Pinpoint the cell where the given text exists, returning its (x, y) midpoint coordinate. 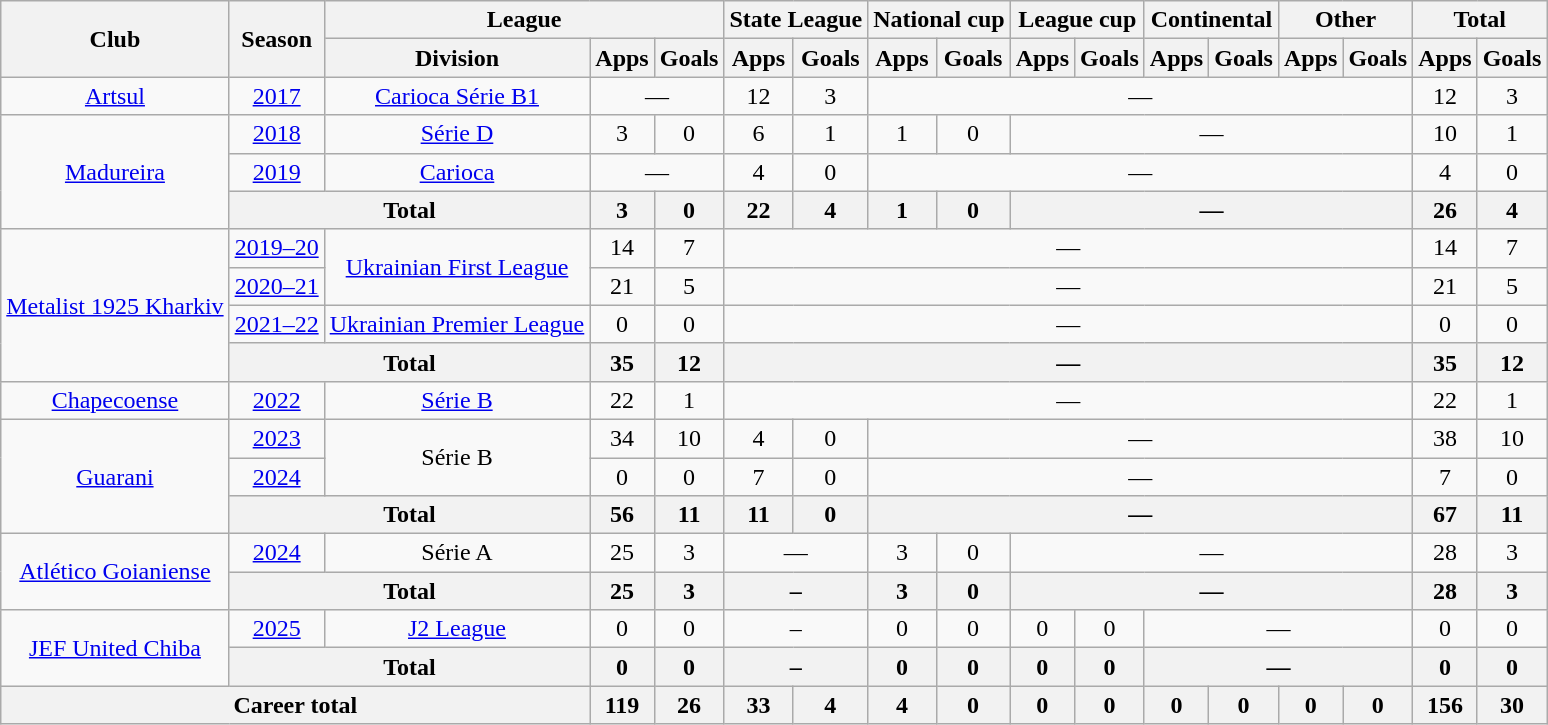
Division (457, 58)
67 (1445, 515)
2021–22 (276, 324)
Season (276, 39)
JEF United Chiba (115, 648)
2019–20 (276, 248)
Ukrainian First League (457, 267)
State League (796, 20)
League (524, 20)
56 (622, 515)
Madureira (115, 172)
League cup (1077, 20)
2022 (276, 400)
Club (115, 39)
2023 (276, 438)
156 (1445, 705)
33 (758, 705)
34 (622, 438)
Chapecoense (115, 400)
Série D (457, 134)
6 (758, 134)
Série A (457, 553)
Carioca Série B1 (457, 96)
2019 (276, 172)
Artsul (115, 96)
Career total (296, 705)
Carioca (457, 172)
Continental (1211, 20)
Atlético Goianiense (115, 572)
Guarani (115, 476)
2020–21 (276, 286)
Ukrainian Premier League (457, 324)
2018 (276, 134)
2025 (276, 629)
J2 League (457, 629)
2017 (276, 96)
Metalist 1925 Kharkiv (115, 305)
National cup (939, 20)
119 (622, 705)
30 (1512, 705)
38 (1445, 438)
Other (1345, 20)
